From the cell containing the given text, extract its center point as [x, y] coordinate. 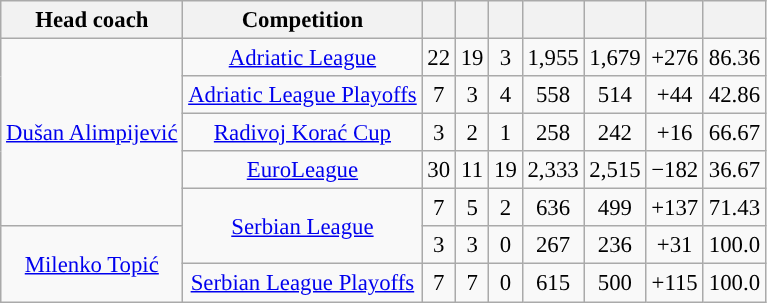
1,679 [615, 58]
30 [438, 170]
2,333 [553, 170]
4 [506, 95]
+276 [675, 58]
+31 [675, 245]
514 [615, 95]
Dušan Alimpijević [92, 133]
36.67 [734, 170]
1 [506, 133]
499 [615, 208]
242 [615, 133]
636 [553, 208]
Milenko Topić [92, 264]
258 [553, 133]
5 [472, 208]
2,515 [615, 170]
236 [615, 245]
66.67 [734, 133]
71.43 [734, 208]
EuroLeague [302, 170]
Radivoj Korać Cup [302, 133]
−182 [675, 170]
1,955 [553, 58]
11 [472, 170]
Adriatic League [302, 58]
500 [615, 283]
22 [438, 58]
Head coach [92, 20]
+115 [675, 283]
+44 [675, 95]
558 [553, 95]
Adriatic League Playoffs [302, 95]
267 [553, 245]
+16 [675, 133]
42.86 [734, 95]
Serbian League Playoffs [302, 283]
86.36 [734, 58]
Competition [302, 20]
+137 [675, 208]
Serbian League [302, 226]
615 [553, 283]
